Pinpoint the cell where the given text exists, returning its (x, y) midpoint coordinate. 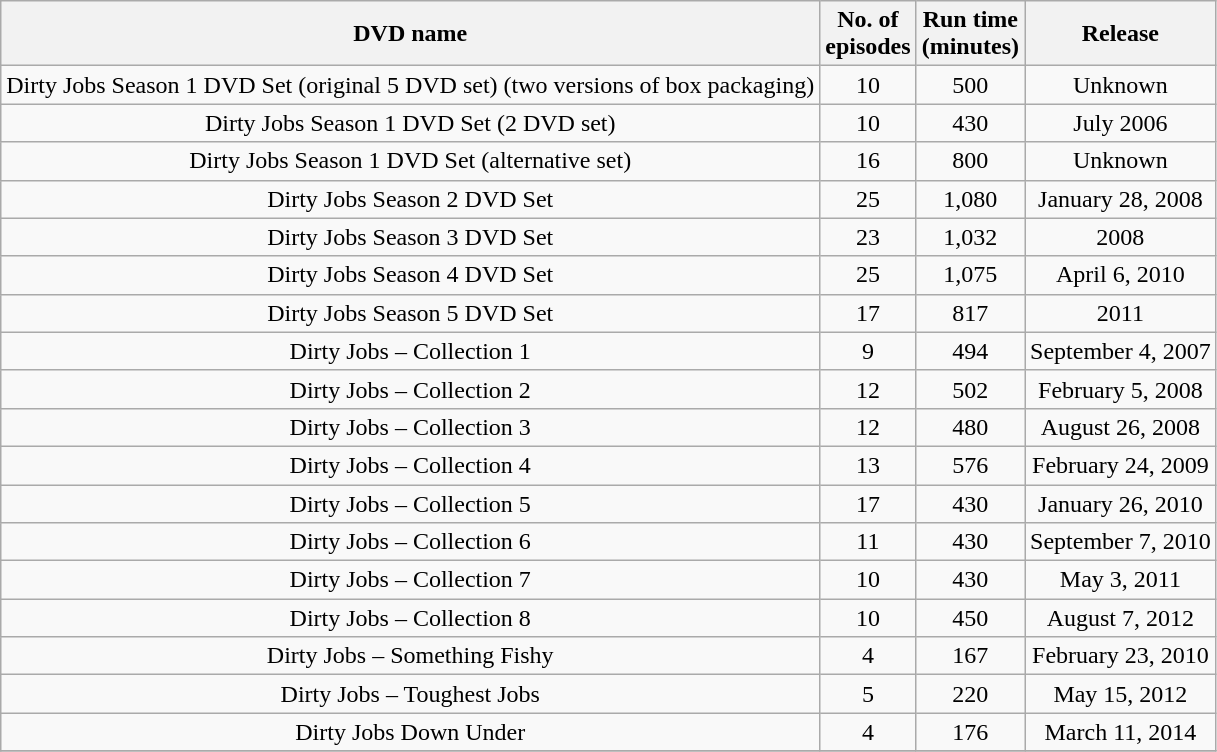
No. ofepisodes (868, 34)
1,032 (970, 237)
800 (970, 161)
13 (868, 465)
500 (970, 85)
16 (868, 161)
5 (868, 694)
April 6, 2010 (1121, 275)
January 28, 2008 (1121, 199)
11 (868, 542)
Dirty Jobs Down Under (410, 732)
Dirty Jobs Season 1 DVD Set (alternative set) (410, 161)
September 4, 2007 (1121, 351)
Dirty Jobs – Collection 7 (410, 580)
August 26, 2008 (1121, 427)
480 (970, 427)
Dirty Jobs Season 1 DVD Set (2 DVD set) (410, 123)
9 (868, 351)
February 24, 2009 (1121, 465)
Dirty Jobs Season 5 DVD Set (410, 313)
May 15, 2012 (1121, 694)
Dirty Jobs – Collection 4 (410, 465)
Dirty Jobs – Collection 5 (410, 503)
Dirty Jobs – Collection 8 (410, 618)
Dirty Jobs – Collection 6 (410, 542)
Dirty Jobs – Toughest Jobs (410, 694)
576 (970, 465)
Dirty Jobs – Collection 3 (410, 427)
Dirty Jobs Season 3 DVD Set (410, 237)
494 (970, 351)
220 (970, 694)
1,075 (970, 275)
Dirty Jobs – Something Fishy (410, 656)
Run time(minutes) (970, 34)
February 23, 2010 (1121, 656)
January 26, 2010 (1121, 503)
167 (970, 656)
July 2006 (1121, 123)
2008 (1121, 237)
Dirty Jobs Season 1 DVD Set (original 5 DVD set) (two versions of box packaging) (410, 85)
450 (970, 618)
March 11, 2014 (1121, 732)
176 (970, 732)
Release (1121, 34)
1,080 (970, 199)
23 (868, 237)
September 7, 2010 (1121, 542)
DVD name (410, 34)
February 5, 2008 (1121, 389)
2011 (1121, 313)
August 7, 2012 (1121, 618)
Dirty Jobs – Collection 2 (410, 389)
May 3, 2011 (1121, 580)
Dirty Jobs – Collection 1 (410, 351)
817 (970, 313)
Dirty Jobs Season 2 DVD Set (410, 199)
Dirty Jobs Season 4 DVD Set (410, 275)
502 (970, 389)
